From the cell containing the given text, extract its center point as [x, y] coordinate. 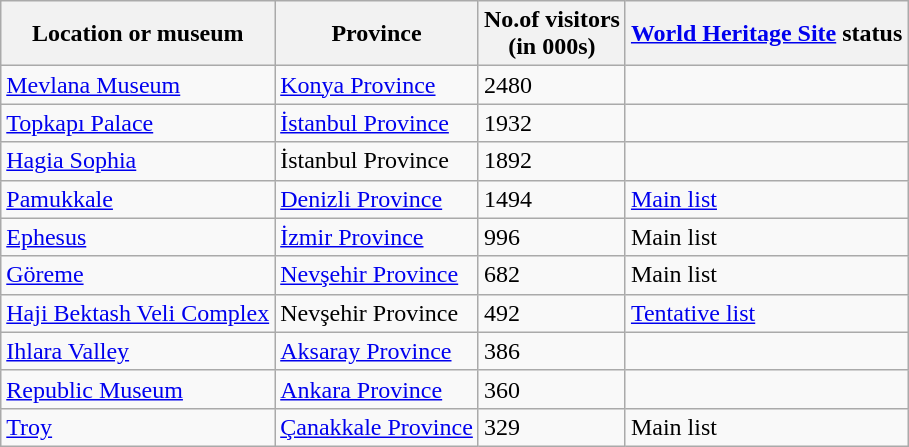
Ihlara Valley [138, 351]
Mevlana Museum [138, 85]
329 [552, 427]
1494 [552, 199]
No.of visitors (in 000s) [552, 34]
Ephesus [138, 237]
Çanakkale Province [377, 427]
Province [377, 34]
996 [552, 237]
Konya Province [377, 85]
Location or museum [138, 34]
Göreme [138, 275]
Topkapı Palace [138, 123]
2480 [552, 85]
Tentative list [766, 313]
386 [552, 351]
Republic Museum [138, 389]
Haji Bektash Veli Complex [138, 313]
Pamukkale [138, 199]
1892 [552, 161]
Hagia Sophia [138, 161]
Denizli Province [377, 199]
682 [552, 275]
Ankara Province [377, 389]
Aksaray Province [377, 351]
Troy [138, 427]
492 [552, 313]
İzmir Province [377, 237]
360 [552, 389]
1932 [552, 123]
World Heritage Site status [766, 34]
